Identify which cell holds the provided text, then report its [X, Y] central coordinate. 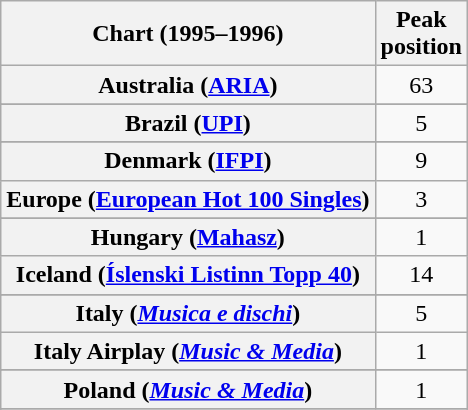
Italy (Musica e dischi) [188, 313]
Chart (1995–1996) [188, 34]
63 [421, 85]
Australia (ARIA) [188, 85]
Brazil (UPI) [188, 123]
Denmark (IFPI) [188, 161]
Peakposition [421, 34]
Italy Airplay (Music & Media) [188, 351]
Europe (European Hot 100 Singles) [188, 199]
Hungary (Mahasz) [188, 237]
9 [421, 161]
Iceland (Íslenski Listinn Topp 40) [188, 275]
14 [421, 275]
3 [421, 199]
Poland (Music & Media) [188, 389]
